Determine the [X, Y] coordinate at the center of the cell enclosing the given text.  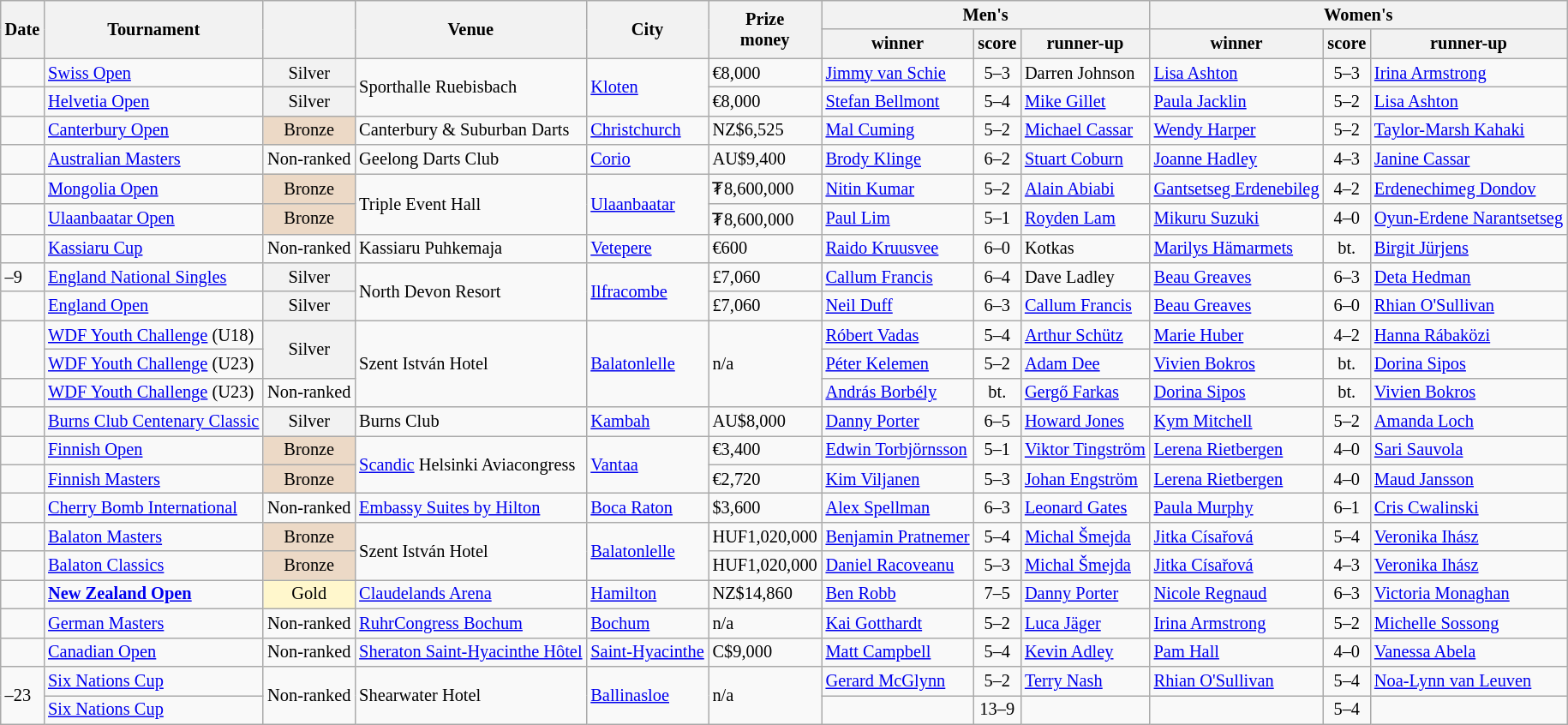
Leonard Gates [1085, 508]
–9 [22, 277]
András Borbély [898, 392]
Tournament [153, 29]
Deta Hedman [1469, 277]
Claudelands Arena [470, 594]
Hamilton [647, 594]
Australian Masters [153, 159]
Alain Abiabi [1085, 189]
Kassiaru Puhkemaja [470, 249]
Ilfracombe [647, 291]
Noa-Lynn van Leuven [1469, 680]
AU$8,000 [765, 422]
Róbert Vadas [898, 335]
Vantaa [647, 464]
Canterbury Open [153, 130]
Kevin Adley [1085, 652]
6–1 [1347, 508]
England Open [153, 306]
Darren Johnson [1085, 73]
England National Singles [153, 277]
Finnish Masters [153, 479]
Sheraton Saint-Hyacinthe Hôtel [470, 652]
Marie Huber [1237, 335]
Geelong Darts Club [470, 159]
Triple Event Hall [470, 203]
Janine Cassar [1469, 159]
Kotkas [1085, 249]
Mal Cuming [898, 130]
Royden Lam [1085, 218]
Stefan Bellmont [898, 101]
Viktor Tingström [1085, 450]
New Zealand Open [153, 594]
Kym Mitchell [1237, 422]
Kassiaru Cup [153, 249]
Terry Nash [1085, 680]
Edwin Torbjörnsson [898, 450]
–23 [22, 694]
Canterbury & Suburban Darts [470, 130]
WDF Youth Challenge (U18) [153, 335]
Gold [308, 594]
Sporthalle Ruebisbach [470, 87]
RuhrCongress Bochum [470, 623]
German Masters [153, 623]
Michael Cassar [1085, 130]
Raido Kruusvee [898, 249]
Erdenechimeg Dondov [1469, 189]
Boca Raton [647, 508]
Cris Cwalinski [1469, 508]
Vanessa Abela [1469, 652]
Cherry Bomb International [153, 508]
North Devon Resort [470, 291]
Men's [985, 15]
City [647, 29]
Michelle Sossong [1469, 623]
Kim Viljanen [898, 479]
Mongolia Open [153, 189]
Gantsetseg Erdenebileg [1237, 189]
Corio [647, 159]
Alex Spellman [898, 508]
Kai Gotthardt [898, 623]
Mikuru Suzuki [1237, 218]
Joanne Hadley [1237, 159]
Gergő Farkas [1085, 392]
Amanda Loch [1469, 422]
Ballinasloe [647, 694]
Mike Gillet [1085, 101]
Helvetia Open [153, 101]
€600 [765, 249]
Vetepere [647, 249]
Howard Jones [1085, 422]
Canadian Open [153, 652]
NZ$6,525 [765, 130]
€2,720 [765, 479]
Shearwater Hotel [470, 694]
Burns Club Centenary Classic [153, 422]
Scandic Helsinki Aviacongress [470, 464]
Kambah [647, 422]
$3,600 [765, 508]
€3,400 [765, 450]
AU$9,400 [765, 159]
Sari Sauvola [1469, 450]
Ulaanbaatar [647, 203]
Bochum [647, 623]
Paula Jacklin [1237, 101]
Balaton Classics [153, 566]
Saint-Hyacinthe [647, 652]
Burns Club [470, 422]
Victoria Monaghan [1469, 594]
Matt Campbell [898, 652]
Luca Jäger [1085, 623]
13–9 [997, 710]
Johan Engström [1085, 479]
Jimmy van Schie [898, 73]
Paul Lim [898, 218]
Nicole Regnaud [1237, 594]
Nitin Kumar [898, 189]
Marilys Hämarmets [1237, 249]
Date [22, 29]
Christchurch [647, 130]
Finnish Open [153, 450]
Embassy Suites by Hilton [470, 508]
Ben Robb [898, 594]
Péter Kelemen [898, 363]
Brody Klinge [898, 159]
Gerard McGlynn [898, 680]
Prizemoney [765, 29]
6–4 [997, 277]
C$9,000 [765, 652]
Birgit Jürjens [1469, 249]
Women's [1359, 15]
NZ$14,860 [765, 594]
6–2 [997, 159]
Daniel Racoveanu [898, 566]
Wendy Harper [1237, 130]
Stuart Coburn [1085, 159]
Paula Murphy [1237, 508]
Oyun-Erdene Narantsetseg [1469, 218]
Ulaanbaatar Open [153, 218]
Adam Dee [1085, 363]
Swiss Open [153, 73]
Hanna Rábaközi [1469, 335]
Dave Ladley [1085, 277]
Arthur Schütz [1085, 335]
Venue [470, 29]
Kloten [647, 87]
7–5 [997, 594]
Taylor-Marsh Kahaki [1469, 130]
Neil Duff [898, 306]
Pam Hall [1237, 652]
Benjamin Pratnemer [898, 536]
6–5 [997, 422]
Maud Jansson [1469, 479]
Balaton Masters [153, 536]
